Search for the cell housing the specified text and yield its [X, Y] center coordinate. 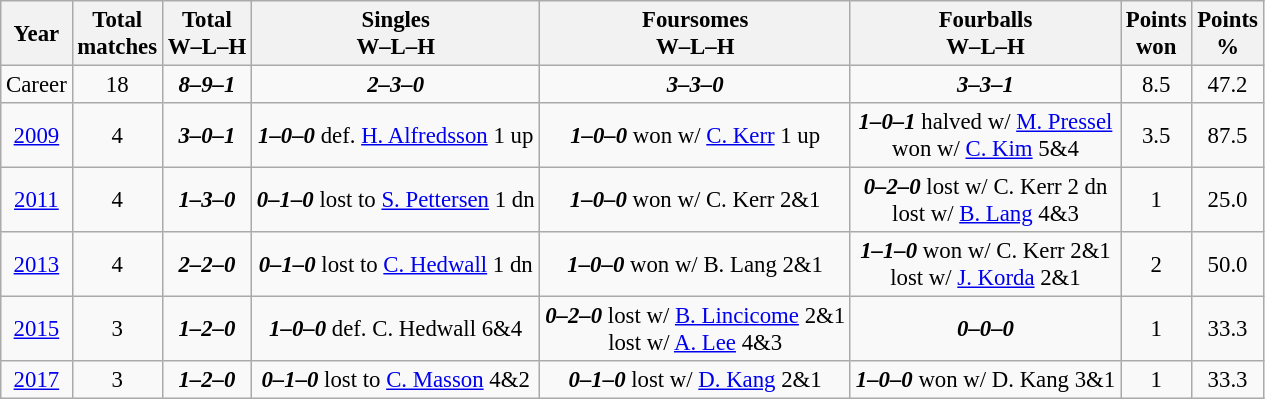
2011 [36, 200]
25.0 [1228, 200]
2013 [36, 264]
1–0–0 def. H. Alfredsson 1 up [395, 136]
3–3–1 [985, 85]
1–0–0 won w/ B. Lang 2&1 [696, 264]
0–1–0 lost to C. Hedwall 1 dn [395, 264]
8.5 [1156, 85]
47.2 [1228, 85]
3.5 [1156, 136]
33.3 [1228, 330]
1–1–0 won w/ C. Kerr 2&1lost w/ J. Korda 2&1 [985, 264]
87.5 [1228, 136]
TotalW–L–H [206, 34]
1–0–0 def. C. Hedwall 6&4 [395, 330]
1–0–0 won w/ C. Kerr 2&1 [696, 200]
18 [117, 85]
50.0 [1228, 264]
1–2–0 [206, 330]
FourballsW–L–H [985, 34]
3–0–1 [206, 136]
Career [36, 85]
3 [117, 330]
Totalmatches [117, 34]
0–2–0 lost w/ C. Kerr 2 dnlost w/ B. Lang 4&3 [985, 200]
SinglesW–L–H [395, 34]
Pointswon [1156, 34]
Points% [1228, 34]
1–0–0 won w/ C. Kerr 1 up [696, 136]
2–2–0 [206, 264]
FoursomesW–L–H [696, 34]
0–1–0 lost to S. Pettersen 1 dn [395, 200]
1–3–0 [206, 200]
0–0–0 [985, 330]
2–3–0 [395, 85]
1–0–1 halved w/ M. Presselwon w/ C. Kim 5&4 [985, 136]
3–3–0 [696, 85]
2015 [36, 330]
Year [36, 34]
2009 [36, 136]
0–2–0 lost w/ B. Lincicome 2&1lost w/ A. Lee 4&3 [696, 330]
8–9–1 [206, 85]
2 [1156, 264]
